Provide the [x, y] coordinate of the cell's center where the given text is located.  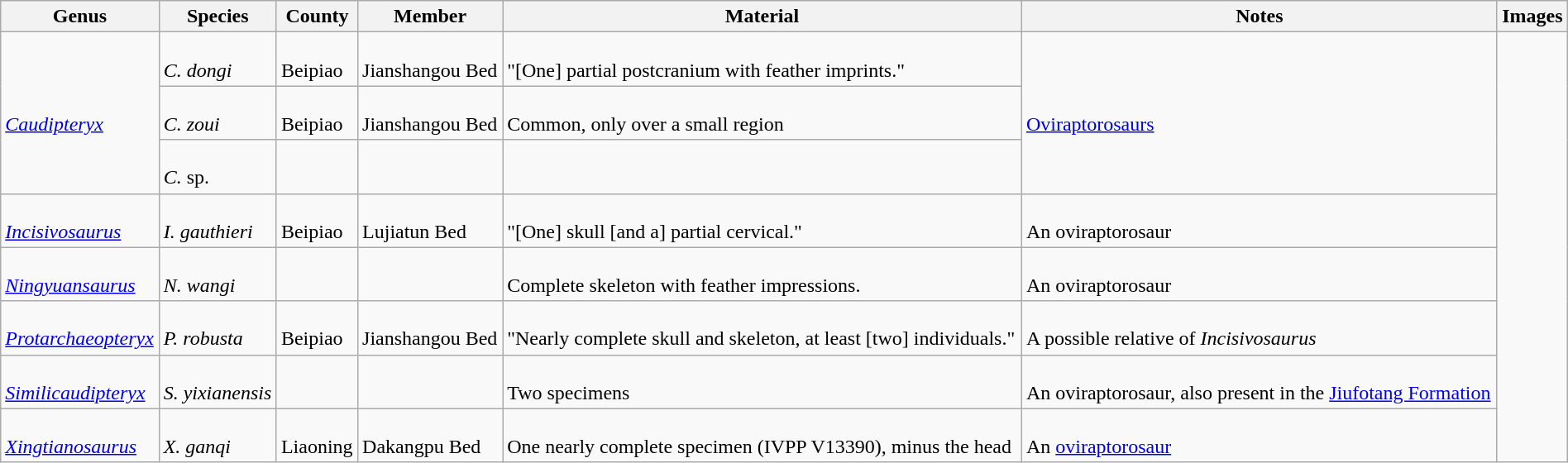
Protarchaeopteryx [79, 327]
Incisivosaurus [79, 220]
"Nearly complete skull and skeleton, at least [two] individuals." [762, 327]
C. zoui [218, 112]
Caudipteryx [79, 112]
Species [218, 17]
Ningyuansaurus [79, 274]
Material [762, 17]
P. robusta [218, 327]
Complete skeleton with feather impressions. [762, 274]
Genus [79, 17]
C. dongi [218, 60]
C. sp. [218, 167]
Member [430, 17]
An oviraptorosaur, also present in the Jiufotang Formation [1259, 382]
Xingtianosaurus [79, 435]
X. ganqi [218, 435]
"[One] partial postcranium with feather imprints." [762, 60]
Lujiatun Bed [430, 220]
Dakangpu Bed [430, 435]
N. wangi [218, 274]
Images [1532, 17]
Common, only over a small region [762, 112]
I. gauthieri [218, 220]
S. yixianensis [218, 382]
Similicaudipteryx [79, 382]
"[One] skull [and a] partial cervical." [762, 220]
One nearly complete specimen (IVPP V13390), minus the head [762, 435]
County [317, 17]
Two specimens [762, 382]
A possible relative of Incisivosaurus [1259, 327]
Oviraptorosaurs [1259, 112]
Liaoning [317, 435]
Notes [1259, 17]
